Return [X, Y] of the center of cell containing provided text 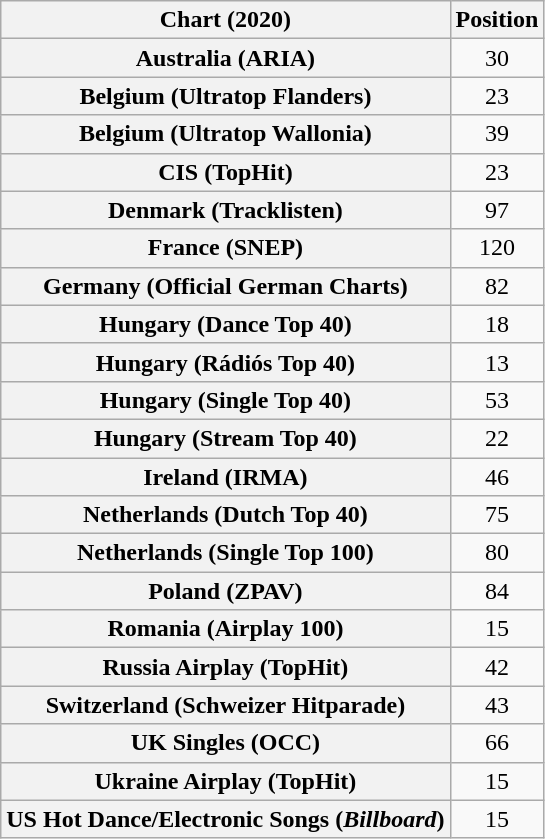
Switzerland (Schweizer Hitparade) [226, 705]
46 [497, 477]
53 [497, 400]
Netherlands (Single Top 100) [226, 553]
84 [497, 591]
42 [497, 667]
43 [497, 705]
18 [497, 324]
22 [497, 438]
39 [497, 134]
Hungary (Single Top 40) [226, 400]
UK Singles (OCC) [226, 743]
13 [497, 362]
30 [497, 58]
Russia Airplay (TopHit) [226, 667]
Hungary (Dance Top 40) [226, 324]
Romania (Airplay 100) [226, 629]
Denmark (Tracklisten) [226, 210]
Belgium (Ultratop Wallonia) [226, 134]
120 [497, 248]
Hungary (Stream Top 40) [226, 438]
Ukraine Airplay (TopHit) [226, 781]
Netherlands (Dutch Top 40) [226, 515]
Germany (Official German Charts) [226, 286]
France (SNEP) [226, 248]
Belgium (Ultratop Flanders) [226, 96]
Position [497, 20]
Hungary (Rádiós Top 40) [226, 362]
Chart (2020) [226, 20]
82 [497, 286]
Australia (ARIA) [226, 58]
CIS (TopHit) [226, 172]
97 [497, 210]
Poland (ZPAV) [226, 591]
80 [497, 553]
66 [497, 743]
75 [497, 515]
Ireland (IRMA) [226, 477]
US Hot Dance/Electronic Songs (Billboard) [226, 819]
